Return the (x, y) coordinate for the center point of the cell that contains the specified text.  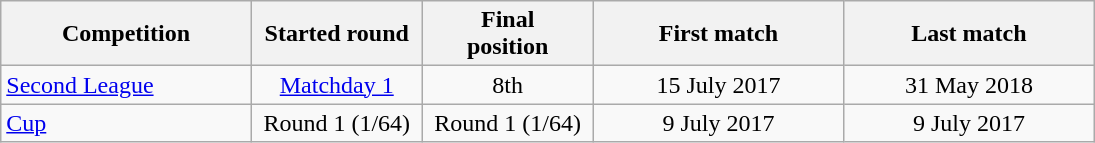
8th (508, 85)
Final position (508, 34)
15 July 2017 (718, 85)
Second League (126, 85)
First match (718, 34)
Last match (970, 34)
31 May 2018 (970, 85)
Cup (126, 123)
Matchday 1 (336, 85)
Started round (336, 34)
Competition (126, 34)
